Determine the [x, y] coordinate at the center of the cell enclosing the given text.  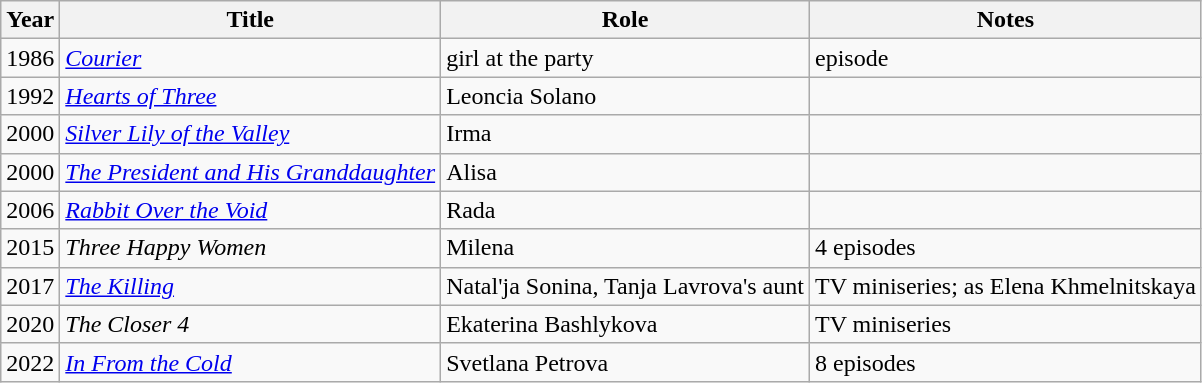
The Closer 4 [250, 324]
Notes [1005, 20]
Svetlana Petrova [626, 362]
2022 [30, 362]
Rabbit Over the Void [250, 210]
Alisa [626, 172]
girl at the party [626, 58]
Ekaterina Bashlykova [626, 324]
Silver Lily of the Valley [250, 134]
2017 [30, 286]
Leoncia Solano [626, 96]
TV miniseries [1005, 324]
In From the Cold [250, 362]
The President and His Granddaughter [250, 172]
Role [626, 20]
1986 [30, 58]
2006 [30, 210]
Natal'ja Sonina, Tanja Lavrova's aunt [626, 286]
Irma [626, 134]
Hearts of Three [250, 96]
Courier [250, 58]
2020 [30, 324]
1992 [30, 96]
Three Happy Women [250, 248]
4 episodes [1005, 248]
2015 [30, 248]
Rada [626, 210]
Milena [626, 248]
Year [30, 20]
Title [250, 20]
The Killing [250, 286]
TV miniseries; as Elena Khmelnitskaya [1005, 286]
episode [1005, 58]
8 episodes [1005, 362]
